Scan for the cell matching the given text and deliver its [X, Y] coordinate at center. 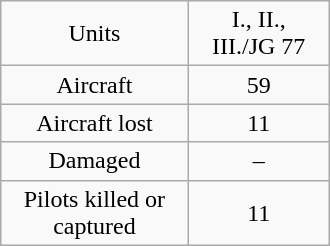
Damaged [94, 161]
– [258, 161]
Aircraft [94, 85]
59 [258, 85]
Units [94, 34]
Pilots killed or captured [94, 212]
Aircraft lost [94, 123]
I., II., III./JG 77 [258, 34]
